Scan for the cell matching the given text and deliver its (x, y) coordinate at center. 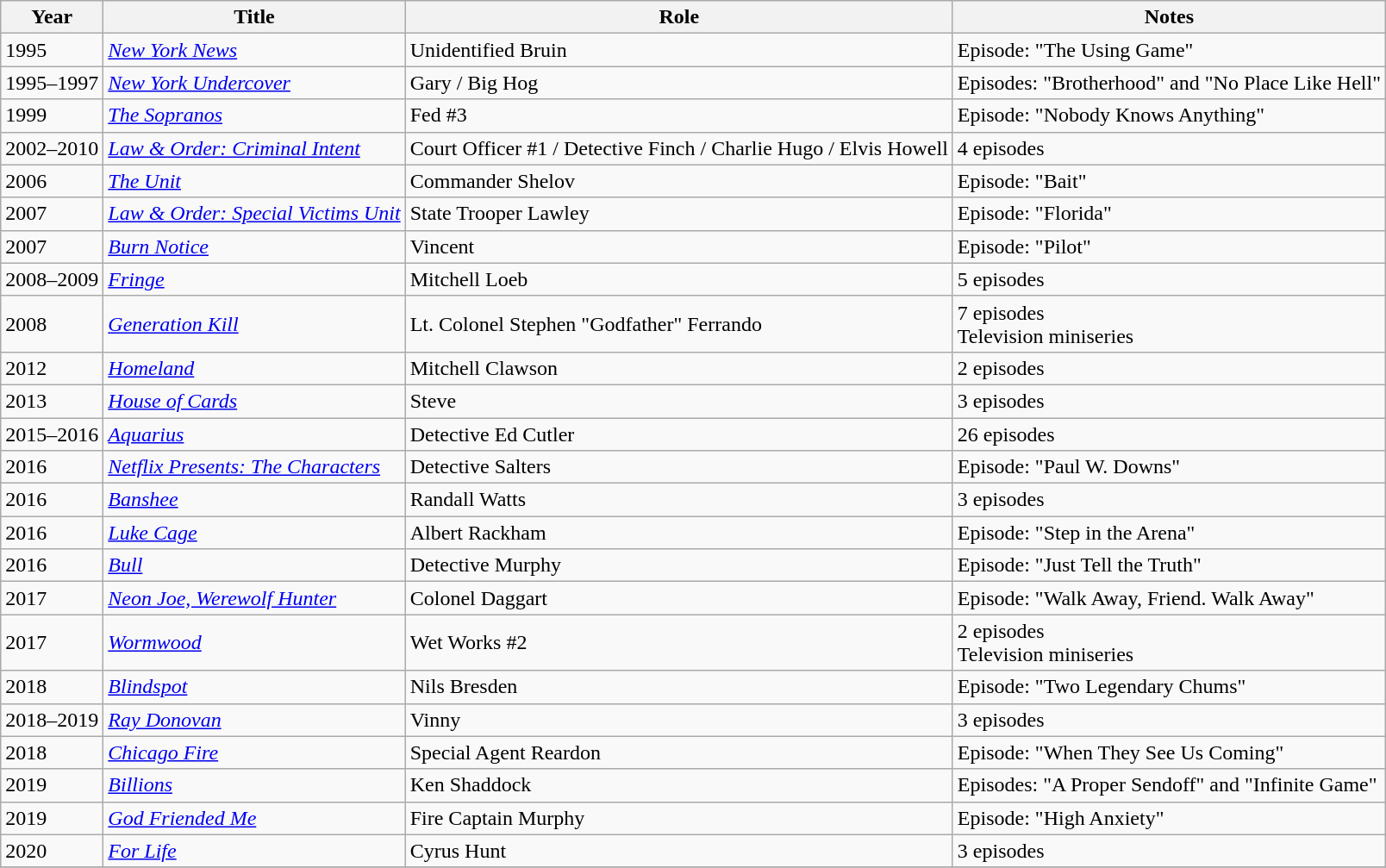
Mitchell Loeb (679, 279)
Gary / Big Hog (679, 83)
Year (52, 17)
Episode: "Pilot" (1169, 247)
2008 (52, 324)
Chicago Fire (254, 752)
Netflix Presents: The Characters (254, 467)
Nils Bresden (679, 687)
Episode: "Two Legendary Chums" (1169, 687)
Albert Rackham (679, 533)
Detective Murphy (679, 565)
Fed #3 (679, 116)
2020 (52, 851)
Wet Works #2 (679, 643)
Detective Salters (679, 467)
State Trooper Lawley (679, 214)
Neon Joe, Werewolf Hunter (254, 598)
Lt. Colonel Stephen "Godfather" Ferrando (679, 324)
Detective Ed Cutler (679, 434)
1999 (52, 116)
Law & Order: Special Victims Unit (254, 214)
Episode: "The Using Game" (1169, 50)
Episode: "Just Tell the Truth" (1169, 565)
Role (679, 17)
New York News (254, 50)
Vincent (679, 247)
2002–2010 (52, 148)
Randall Watts (679, 500)
Ray Donovan (254, 720)
Luke Cage (254, 533)
Blindspot (254, 687)
Aquarius (254, 434)
Episode: "Bait" (1169, 181)
Steve (679, 401)
Law & Order: Criminal Intent (254, 148)
Episode: "Nobody Knows Anything" (1169, 116)
Bull (254, 565)
The Unit (254, 181)
Mitchell Clawson (679, 368)
Burn Notice (254, 247)
Ken Shaddock (679, 785)
2018–2019 (52, 720)
1995 (52, 50)
Unidentified Bruin (679, 50)
Fringe (254, 279)
2013 (52, 401)
Episode: "High Anxiety" (1169, 818)
For Life (254, 851)
Billions (254, 785)
The Sopranos (254, 116)
26 episodes (1169, 434)
House of Cards (254, 401)
Episode: "When They See Us Coming" (1169, 752)
4 episodes (1169, 148)
Episode: "Walk Away, Friend. Walk Away" (1169, 598)
Episode: "Florida" (1169, 214)
2 episodesTelevision miniseries (1169, 643)
Banshee (254, 500)
Fire Captain Murphy (679, 818)
Episodes: "Brotherhood" and "No Place Like Hell" (1169, 83)
Court Officer #1 / Detective Finch / Charlie Hugo / Elvis Howell (679, 148)
2012 (52, 368)
Episodes: "A Proper Sendoff" and "Infinite Game" (1169, 785)
Vinny (679, 720)
5 episodes (1169, 279)
Colonel Daggart (679, 598)
Title (254, 17)
Episode: "Paul W. Downs" (1169, 467)
Episode: "Step in the Arena" (1169, 533)
2 episodes (1169, 368)
Wormwood (254, 643)
Cyrus Hunt (679, 851)
New York Undercover (254, 83)
Commander Shelov (679, 181)
Generation Kill (254, 324)
2006 (52, 181)
Special Agent Reardon (679, 752)
Notes (1169, 17)
1995–1997 (52, 83)
7 episodesTelevision miniseries (1169, 324)
God Friended Me (254, 818)
2015–2016 (52, 434)
Homeland (254, 368)
2008–2009 (52, 279)
